Find where the given text appears and provide that cell's center as (X, Y) coordinate. 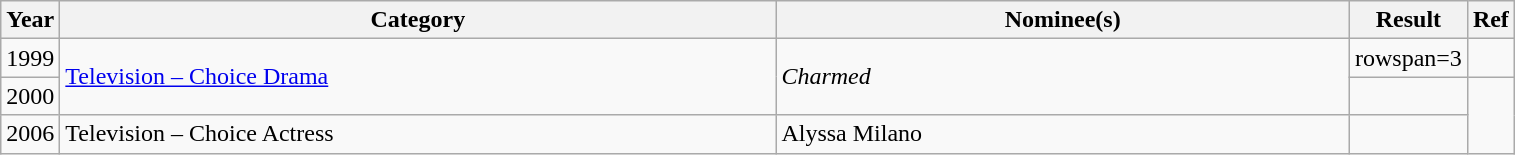
2000 (30, 96)
Television – Choice Drama (418, 77)
rowspan=3 (1408, 58)
Year (30, 20)
1999 (30, 58)
Category (418, 20)
2006 (30, 134)
Charmed (1063, 77)
Television – Choice Actress (418, 134)
Result (1408, 20)
Nominee(s) (1063, 20)
Alyssa Milano (1063, 134)
Ref (1490, 20)
